Determine the [X, Y] coordinate at the center of the cell enclosing the given text.  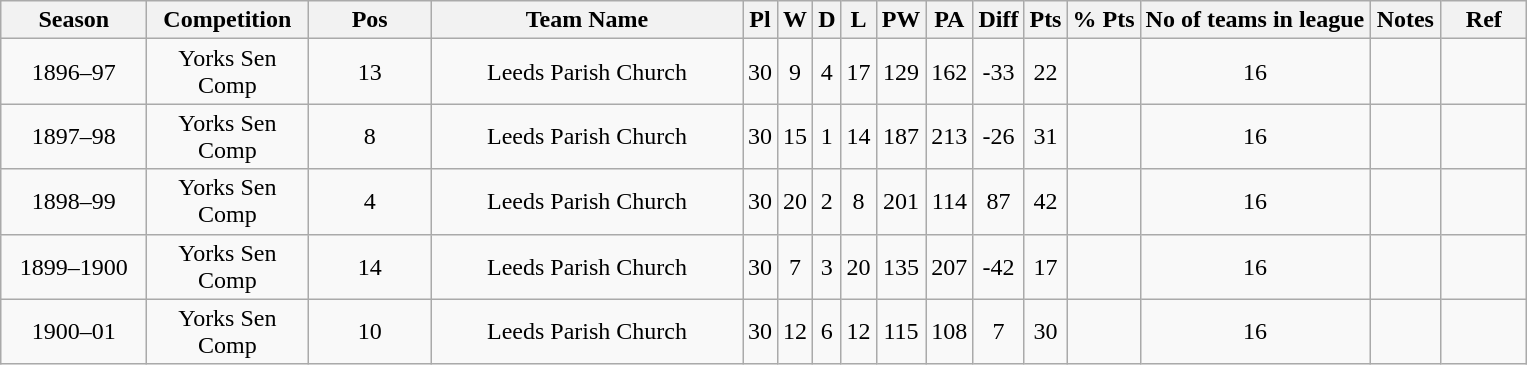
42 [1046, 202]
-26 [998, 136]
114 [950, 202]
Pos [370, 20]
Season [74, 20]
1897–98 [74, 136]
108 [950, 332]
1898–99 [74, 202]
Diff [998, 20]
135 [901, 266]
22 [1046, 72]
3 [827, 266]
1900–01 [74, 332]
Notes [1406, 20]
9 [796, 72]
% Pts [1104, 20]
L [858, 20]
PW [901, 20]
162 [950, 72]
10 [370, 332]
D [827, 20]
2 [827, 202]
31 [1046, 136]
1896–97 [74, 72]
1 [827, 136]
15 [796, 136]
207 [950, 266]
201 [901, 202]
213 [950, 136]
115 [901, 332]
1899–1900 [74, 266]
PA [950, 20]
Team Name [586, 20]
W [796, 20]
-42 [998, 266]
Pl [760, 20]
-33 [998, 72]
Pts [1046, 20]
Competition [228, 20]
13 [370, 72]
6 [827, 332]
187 [901, 136]
87 [998, 202]
No of teams in league [1255, 20]
Ref [1484, 20]
129 [901, 72]
